Return the [X, Y] coordinate for the center point of the cell that contains the specified text.  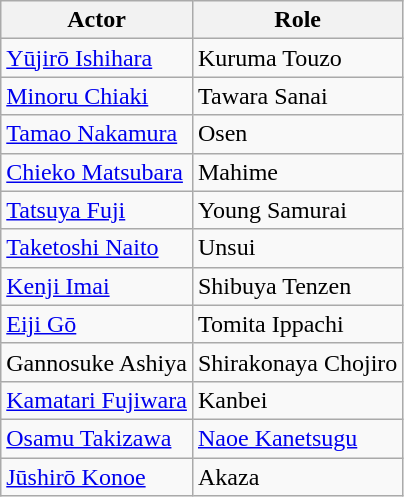
Minoru Chiaki [97, 96]
Mahime [297, 172]
Shirakonaya Chojiro [297, 362]
Jūshirō Konoe [97, 477]
Chieko Matsubara [97, 172]
Eiji Gō [97, 324]
Gannosuke Ashiya [97, 362]
Role [297, 20]
Osen [297, 134]
Shibuya Tenzen [297, 286]
Tomita Ippachi [297, 324]
Tawara Sanai [297, 96]
Tamao Nakamura [97, 134]
Akaza [297, 477]
Osamu Takizawa [97, 438]
Actor [97, 20]
Young Samurai [297, 210]
Unsui [297, 248]
Tatsuya Fuji [97, 210]
Yūjirō Ishihara [97, 58]
Kanbei [297, 400]
Naoe Kanetsugu [297, 438]
Kenji Imai [97, 286]
Taketoshi Naito [97, 248]
Kuruma Touzo [297, 58]
Kamatari Fujiwara [97, 400]
